Scan for the cell matching the given text and deliver its (X, Y) coordinate at center. 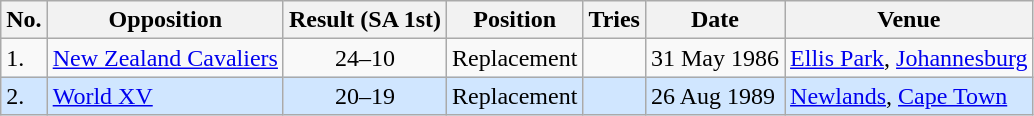
20–19 (364, 96)
26 Aug 1989 (714, 96)
Result (SA 1st) (364, 20)
Tries (614, 20)
Date (714, 20)
World XV (165, 96)
Venue (910, 20)
No. (24, 20)
31 May 1986 (714, 58)
Opposition (165, 20)
Position (515, 20)
24–10 (364, 58)
1. (24, 58)
Newlands, Cape Town (910, 96)
2. (24, 96)
New Zealand Cavaliers (165, 58)
Ellis Park, Johannesburg (910, 58)
